Pinpoint the cell where the given text exists, returning its [X, Y] midpoint coordinate. 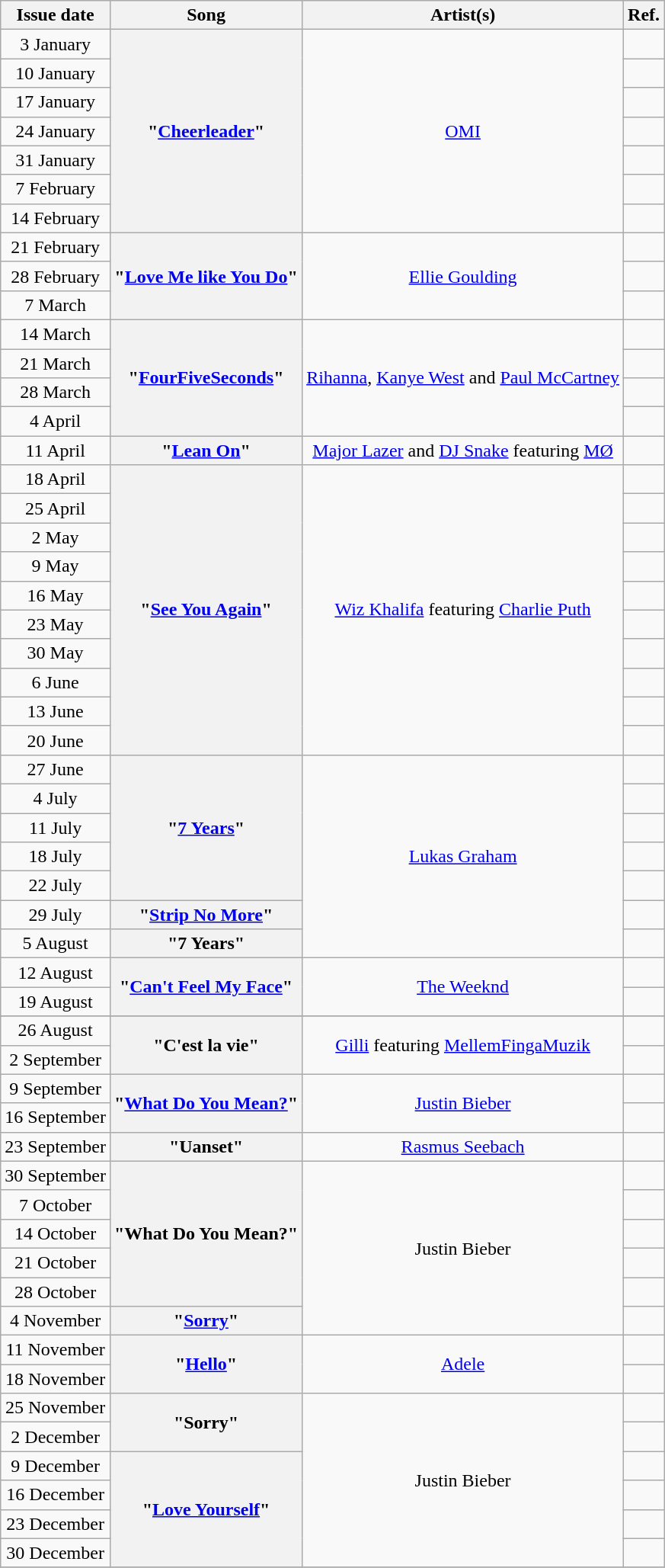
11 November [56, 1350]
Rihanna, Kanye West and Paul McCartney [463, 377]
3 January [56, 44]
25 November [56, 1408]
2 May [56, 537]
11 April [56, 451]
21 March [56, 364]
14 February [56, 218]
13 June [56, 711]
20 June [56, 740]
"Love Yourself" [206, 1509]
Lukas Graham [463, 856]
16 September [56, 1117]
30 September [56, 1175]
23 December [56, 1524]
30 May [56, 653]
21 October [56, 1262]
28 February [56, 276]
"See You Again" [206, 610]
Gilli featuring MellemFingaMuzik [463, 1045]
24 January [56, 131]
6 June [56, 682]
7 February [56, 189]
18 April [56, 479]
"Cheerleader" [206, 131]
23 September [56, 1146]
Wiz Khalifa featuring Charlie Puth [463, 610]
17 January [56, 102]
5 August [56, 944]
Issue date [56, 15]
18 November [56, 1379]
22 July [56, 886]
9 May [56, 566]
"Uanset" [206, 1146]
23 May [56, 624]
26 August [56, 1031]
30 December [56, 1553]
28 October [56, 1292]
28 March [56, 393]
4 July [56, 798]
"C'est la vie" [206, 1045]
OMI [463, 131]
Ref. [644, 15]
9 December [56, 1466]
29 July [56, 915]
Ellie Goulding [463, 276]
21 February [56, 247]
7 March [56, 305]
19 August [56, 1002]
"Can't Feel My Face" [206, 987]
7 October [56, 1204]
"Lean On" [206, 451]
2 December [56, 1437]
10 January [56, 73]
16 May [56, 595]
16 December [56, 1495]
4 April [56, 422]
"Love Me like You Do" [206, 276]
"Strip No More" [206, 915]
14 March [56, 334]
2 September [56, 1060]
The Weeknd [463, 987]
"Hello" [206, 1364]
18 July [56, 857]
"FourFiveSeconds" [206, 377]
Rasmus Seebach [463, 1146]
11 July [56, 827]
27 June [56, 769]
Major Lazer and DJ Snake featuring MØ [463, 451]
4 November [56, 1321]
Adele [463, 1364]
Song [206, 15]
14 October [56, 1233]
31 January [56, 160]
25 April [56, 508]
Artist(s) [463, 15]
9 September [56, 1089]
12 August [56, 973]
